Return [x, y] of the center of cell containing provided text 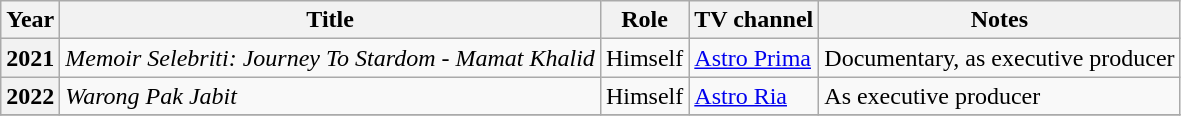
Memoir Selebriti: Journey To Stardom - Mamat Khalid [330, 58]
Role [644, 20]
Warong Pak Jabit [330, 96]
Astro Ria [754, 96]
2022 [30, 96]
Documentary, as executive producer [1000, 58]
Year [30, 20]
Notes [1000, 20]
Title [330, 20]
TV channel [754, 20]
As executive producer [1000, 96]
Astro Prima [754, 58]
2021 [30, 58]
